Capture the cell that displays the provided text and extract its (X, Y) central coordinate. 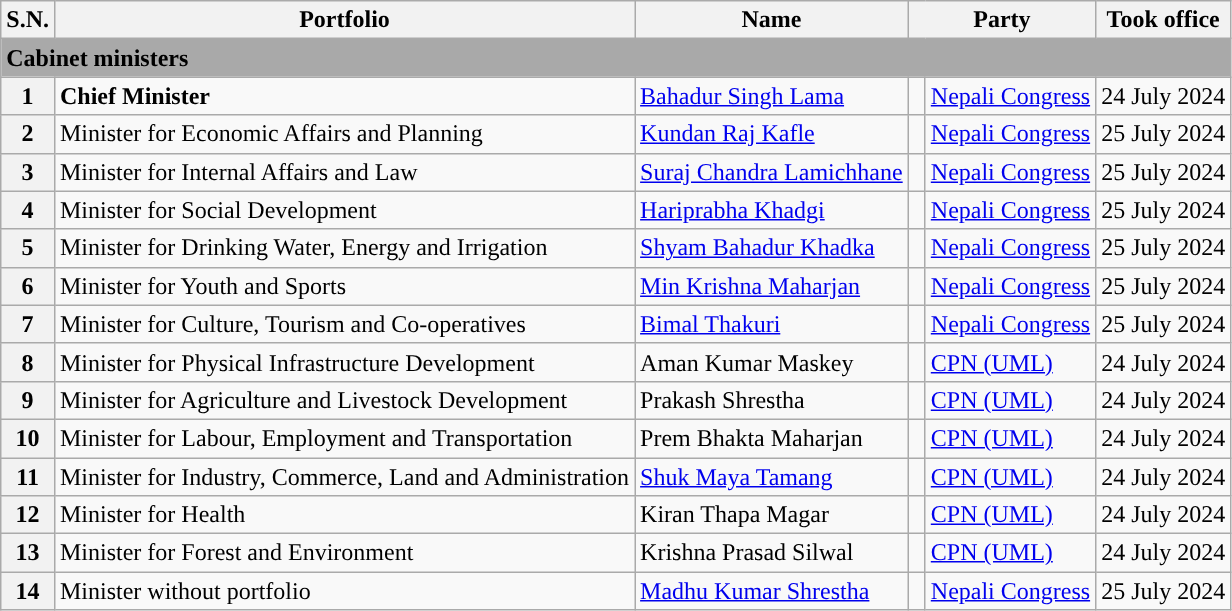
12 (28, 515)
Aman Kumar Maskey (772, 362)
Portfolio (344, 20)
Minister for Health (344, 515)
Name (772, 20)
Min Krishna Maharjan (772, 286)
10 (28, 438)
Minister for Forest and Environment (344, 553)
11 (28, 477)
4 (28, 210)
Minister for Agriculture and Livestock Development (344, 400)
S.N. (28, 20)
Minister for Youth and Sports (344, 286)
9 (28, 400)
Shuk Maya Tamang (772, 477)
Minister for Culture, Tourism and Co-operatives (344, 324)
Minister for Internal Affairs and Law (344, 172)
Bahadur Singh Lama (772, 96)
Shyam Bahadur Khadka (772, 248)
5 (28, 248)
Kiran Thapa Magar (772, 515)
7 (28, 324)
6 (28, 286)
Minister for Social Development (344, 210)
8 (28, 362)
2 (28, 134)
Suraj Chandra Lamichhane (772, 172)
Prakash Shrestha (772, 400)
Madhu Kumar Shrestha (772, 591)
Took office (1164, 20)
1 (28, 96)
Minister without portfolio (344, 591)
Prem Bhakta Maharjan (772, 438)
Minister for Physical Infrastructure Development (344, 362)
13 (28, 553)
Minister for Drinking Water, Energy and Irrigation (344, 248)
Hariprabha Khadgi (772, 210)
Cabinet ministers (616, 58)
3 (28, 172)
Bimal Thakuri (772, 324)
Minister for Economic Affairs and Planning (344, 134)
Kundan Raj Kafle (772, 134)
14 (28, 591)
Minister for Industry, Commerce, Land and Administration (344, 477)
Minister for Labour, Employment and Transportation (344, 438)
Krishna Prasad Silwal (772, 553)
Party (1002, 20)
Chief Minister (344, 96)
